Search for the cell housing the specified text and yield its (X, Y) center coordinate. 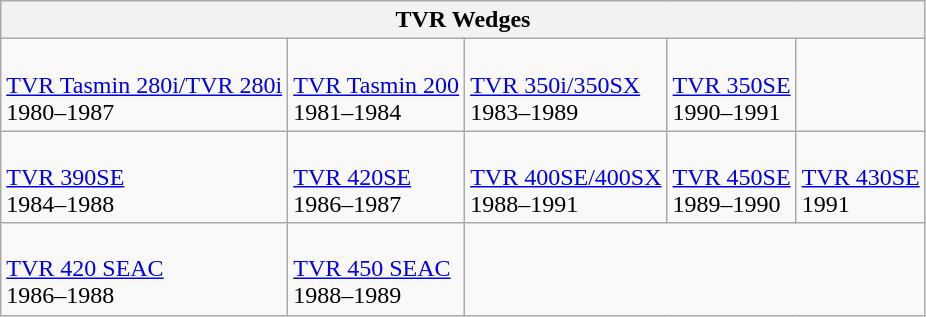
TVR 350SE1990–1991 (732, 85)
TVR 390SE1984–1988 (144, 177)
TVR 400SE/400SX1988–1991 (566, 177)
TVR 430SE1991 (860, 177)
TVR Tasmin 280i/TVR 280i1980–1987 (144, 85)
TVR 450SE1989–1990 (732, 177)
TVR 450 SEAC1988–1989 (376, 269)
TVR Wedges (463, 20)
TVR Tasmin 2001981–1984 (376, 85)
TVR 420SE1986–1987 (376, 177)
TVR 350i/350SX1983–1989 (566, 85)
TVR 420 SEAC1986–1988 (144, 269)
